Search for the cell housing the specified text and yield its (X, Y) center coordinate. 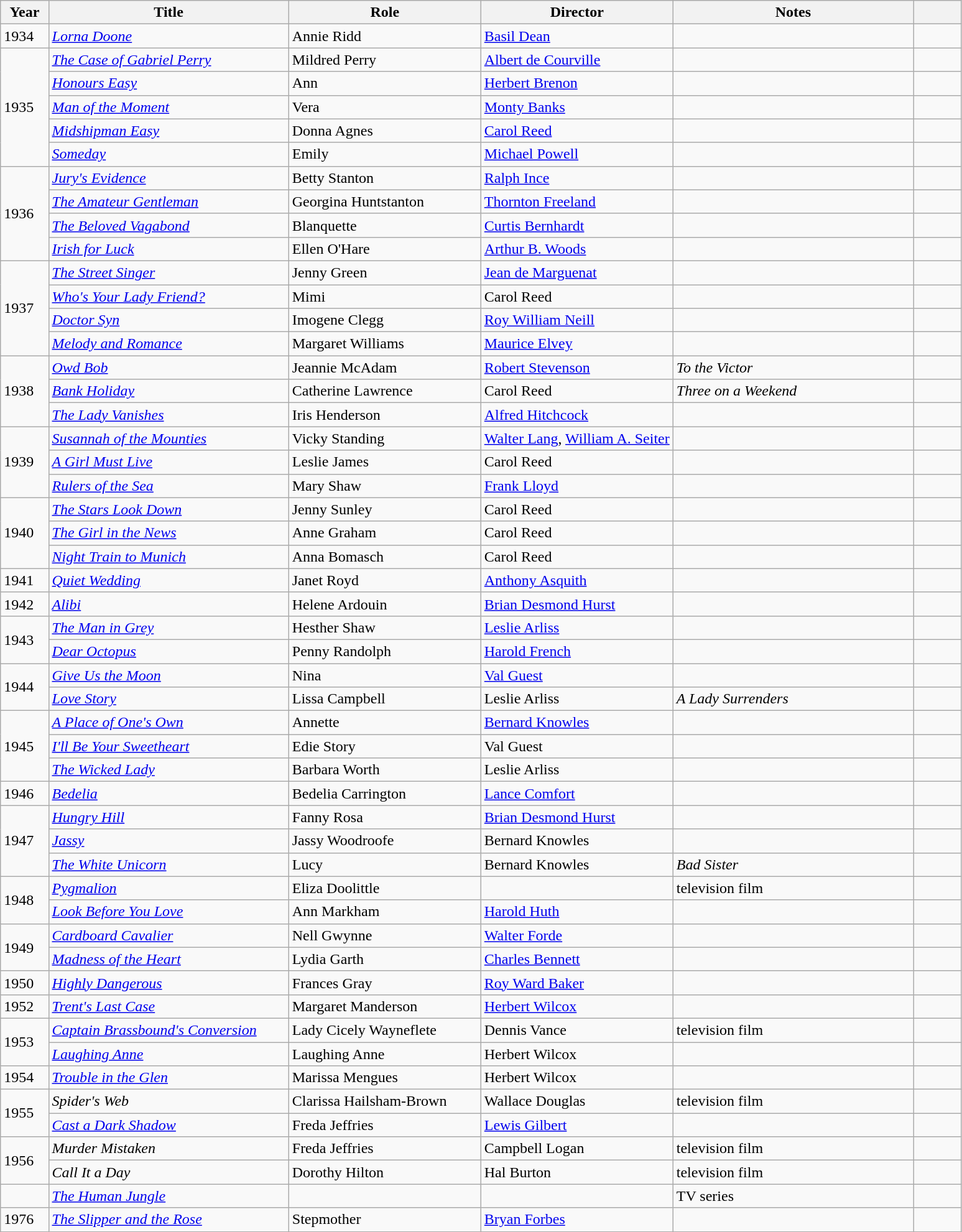
Bryan Forbes (577, 1220)
1948 (25, 900)
To the Victor (793, 368)
Murder Mistaken (169, 1149)
Roy Ward Baker (577, 983)
Jeannie McAdam (384, 368)
Janet Royd (384, 580)
Margaret Williams (384, 344)
Nina (384, 675)
Nell Gwynne (384, 935)
1954 (25, 1078)
Donna Agnes (384, 131)
Trouble in the Glen (169, 1078)
Ann (384, 83)
Spider's Web (169, 1101)
Irish for Luck (169, 249)
Title (169, 12)
Stepmother (384, 1220)
Notes (793, 12)
Jassy (169, 841)
The White Unicorn (169, 864)
Fanny Rosa (384, 817)
A Lady Surrenders (793, 699)
Bank Holiday (169, 391)
Roy William Neill (577, 320)
1949 (25, 947)
The Wicked Lady (169, 770)
1937 (25, 308)
Anna Bomasch (384, 557)
Annie Ridd (384, 36)
Barbara Worth (384, 770)
Thornton Freeland (577, 201)
The Beloved Vagabond (169, 225)
1955 (25, 1113)
Mary Shaw (384, 486)
Iris Henderson (384, 415)
Maurice Elvey (577, 344)
Arthur B. Woods (577, 249)
Role (384, 12)
Ellen O'Hare (384, 249)
Jenny Green (384, 272)
Highly Dangerous (169, 983)
Vicky Standing (384, 438)
Look Before You Love (169, 912)
Charles Bennett (577, 959)
Monty Banks (577, 107)
Hal Burton (577, 1172)
Penny Randolph (384, 651)
Ann Markham (384, 912)
Melody and Romance (169, 344)
Ralph Ince (577, 178)
Imogene Clegg (384, 320)
Three on a Weekend (793, 391)
Jean de Marguenat (577, 272)
Betty Stanton (384, 178)
Hesther Shaw (384, 628)
The Amateur Gentleman (169, 201)
The Street Singer (169, 272)
1976 (25, 1220)
Albert de Courville (577, 60)
Anthony Asquith (577, 580)
Quiet Wedding (169, 580)
I'll Be Your Sweetheart (169, 746)
1943 (25, 639)
1946 (25, 794)
The Slipper and the Rose (169, 1220)
1942 (25, 604)
Lewis Gilbert (577, 1125)
Cardboard Cavalier (169, 935)
The Human Jungle (169, 1196)
1947 (25, 841)
Jenny Sunley (384, 509)
Love Story (169, 699)
Blanquette (384, 225)
The Stars Look Down (169, 509)
Annette (384, 723)
Dorothy Hilton (384, 1172)
Campbell Logan (577, 1149)
Margaret Manderson (384, 1006)
1934 (25, 36)
Who's Your Lady Friend? (169, 297)
Anne Graham (384, 533)
1952 (25, 1006)
Director (577, 12)
Rulers of the Sea (169, 486)
Trent's Last Case (169, 1006)
Doctor Syn (169, 320)
Frank Lloyd (577, 486)
Vera (384, 107)
TV series (793, 1196)
Lorna Doone (169, 36)
1944 (25, 687)
The Man in Grey (169, 628)
Walter Forde (577, 935)
Alibi (169, 604)
Call It a Day (169, 1172)
Night Train to Munich (169, 557)
Someday (169, 154)
Bedelia Carrington (384, 794)
Madness of the Heart (169, 959)
Harold Huth (577, 912)
1936 (25, 213)
Lissa Campbell (384, 699)
Bad Sister (793, 864)
1953 (25, 1042)
Georgina Huntstanton (384, 201)
Eliza Doolittle (384, 888)
1940 (25, 533)
1939 (25, 462)
A Place of One's Own (169, 723)
Bedelia (169, 794)
Helene Ardouin (384, 604)
Captain Brassbound's Conversion (169, 1030)
Lance Comfort (577, 794)
Basil Dean (577, 36)
A Girl Must Live (169, 462)
1941 (25, 580)
Harold French (577, 651)
Catherine Lawrence (384, 391)
The Lady Vanishes (169, 415)
Frances Gray (384, 983)
Herbert Brenon (577, 83)
Alfred Hitchcock (577, 415)
Hungry Hill (169, 817)
Leslie James (384, 462)
1938 (25, 391)
Lady Cicely Wayneflete (384, 1030)
Walter Lang, William A. Seiter (577, 438)
Give Us the Moon (169, 675)
The Girl in the News (169, 533)
Jury's Evidence (169, 178)
1945 (25, 746)
Robert Stevenson (577, 368)
Michael Powell (577, 154)
1950 (25, 983)
Lucy (384, 864)
Owd Bob (169, 368)
Mimi (384, 297)
Honours Easy (169, 83)
Emily (384, 154)
The Case of Gabriel Perry (169, 60)
Man of the Moment (169, 107)
Dennis Vance (577, 1030)
Pygmalion (169, 888)
Midshipman Easy (169, 131)
1935 (25, 107)
Jassy Woodroofe (384, 841)
Dear Octopus (169, 651)
Year (25, 12)
Cast a Dark Shadow (169, 1125)
Susannah of the Mounties (169, 438)
Marissa Mengues (384, 1078)
1956 (25, 1160)
Lydia Garth (384, 959)
Edie Story (384, 746)
Curtis Bernhardt (577, 225)
Mildred Perry (384, 60)
Wallace Douglas (577, 1101)
Clarissa Hailsham-Brown (384, 1101)
